Determine the [X, Y] coordinate at the center of the cell enclosing the given text.  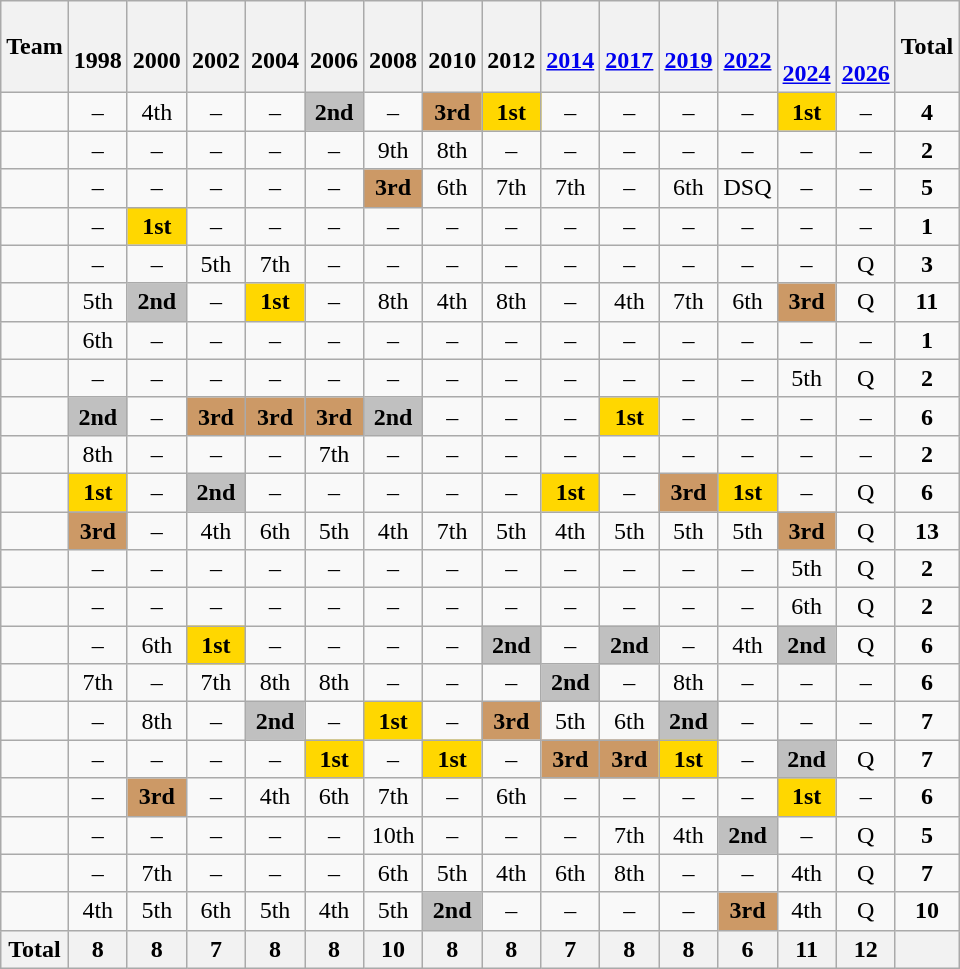
2026 [866, 47]
2006 [334, 47]
DSQ [748, 188]
13 [927, 531]
2022 [748, 47]
9th [394, 150]
4 [927, 112]
2017 [630, 47]
2012 [512, 47]
2010 [452, 47]
2002 [216, 47]
Team [35, 47]
2008 [394, 47]
1998 [98, 47]
2004 [274, 47]
2000 [156, 47]
2014 [570, 47]
3 [927, 264]
2019 [688, 47]
12 [866, 949]
2024 [806, 47]
10th [394, 835]
